Capture the cell that displays the provided text and extract its (X, Y) central coordinate. 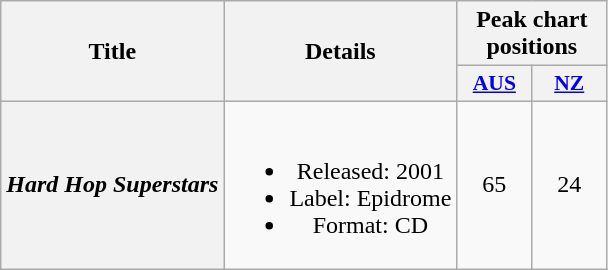
Details (340, 52)
NZ (570, 84)
Peak chart positions (532, 34)
AUS (494, 84)
65 (494, 184)
Hard Hop Superstars (112, 184)
24 (570, 184)
Title (112, 52)
Released: 2001Label: EpidromeFormat: CD (340, 184)
